Scan for the cell matching the given text and deliver its [x, y] coordinate at center. 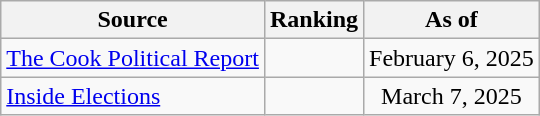
Inside Elections [133, 96]
The Cook Political Report [133, 58]
February 6, 2025 [452, 58]
Source [133, 20]
March 7, 2025 [452, 96]
As of [452, 20]
Ranking [314, 20]
